Scan for the cell matching the given text and deliver its (X, Y) coordinate at center. 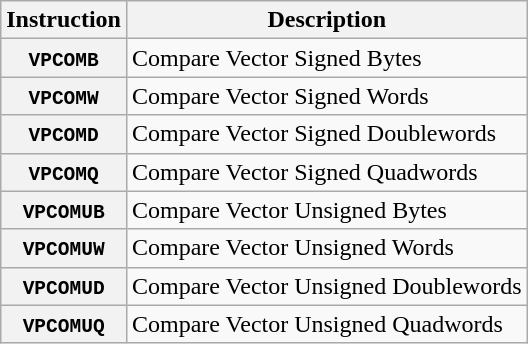
Compare Vector Unsigned Quadwords (326, 324)
Compare Vector Unsigned Words (326, 248)
Instruction (64, 20)
VPCOMB (64, 58)
Compare Vector Signed Doublewords (326, 134)
Compare Vector Unsigned Bytes (326, 210)
Compare Vector Signed Quadwords (326, 172)
Compare Vector Unsigned Doublewords (326, 286)
VPCOMUW (64, 248)
Compare Vector Signed Words (326, 96)
VPCOMUD (64, 286)
VPCOMUB (64, 210)
VPCOMUQ (64, 324)
Compare Vector Signed Bytes (326, 58)
VPCOMD (64, 134)
Description (326, 20)
VPCOMQ (64, 172)
VPCOMW (64, 96)
